Capture the cell that displays the provided text and extract its [X, Y] central coordinate. 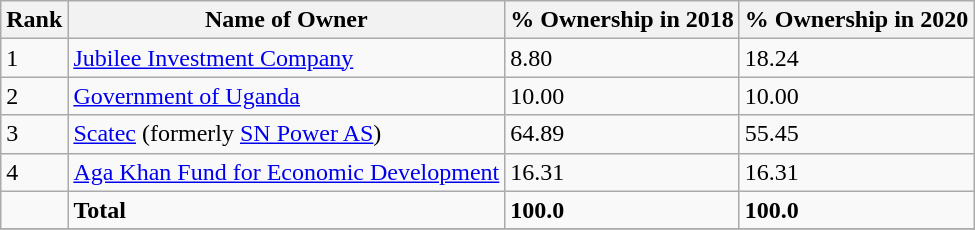
% Ownership in 2018 [622, 20]
Government of Uganda [286, 96]
Jubilee Investment Company [286, 58]
Total [286, 210]
4 [34, 172]
64.89 [622, 134]
8.80 [622, 58]
3 [34, 134]
% Ownership in 2020 [856, 20]
18.24 [856, 58]
Aga Khan Fund for Economic Development [286, 172]
Scatec (formerly SN Power AS) [286, 134]
1 [34, 58]
Name of Owner [286, 20]
2 [34, 96]
55.45 [856, 134]
Rank [34, 20]
